Return the [X, Y] coordinate for the center point of the cell that contains the specified text.  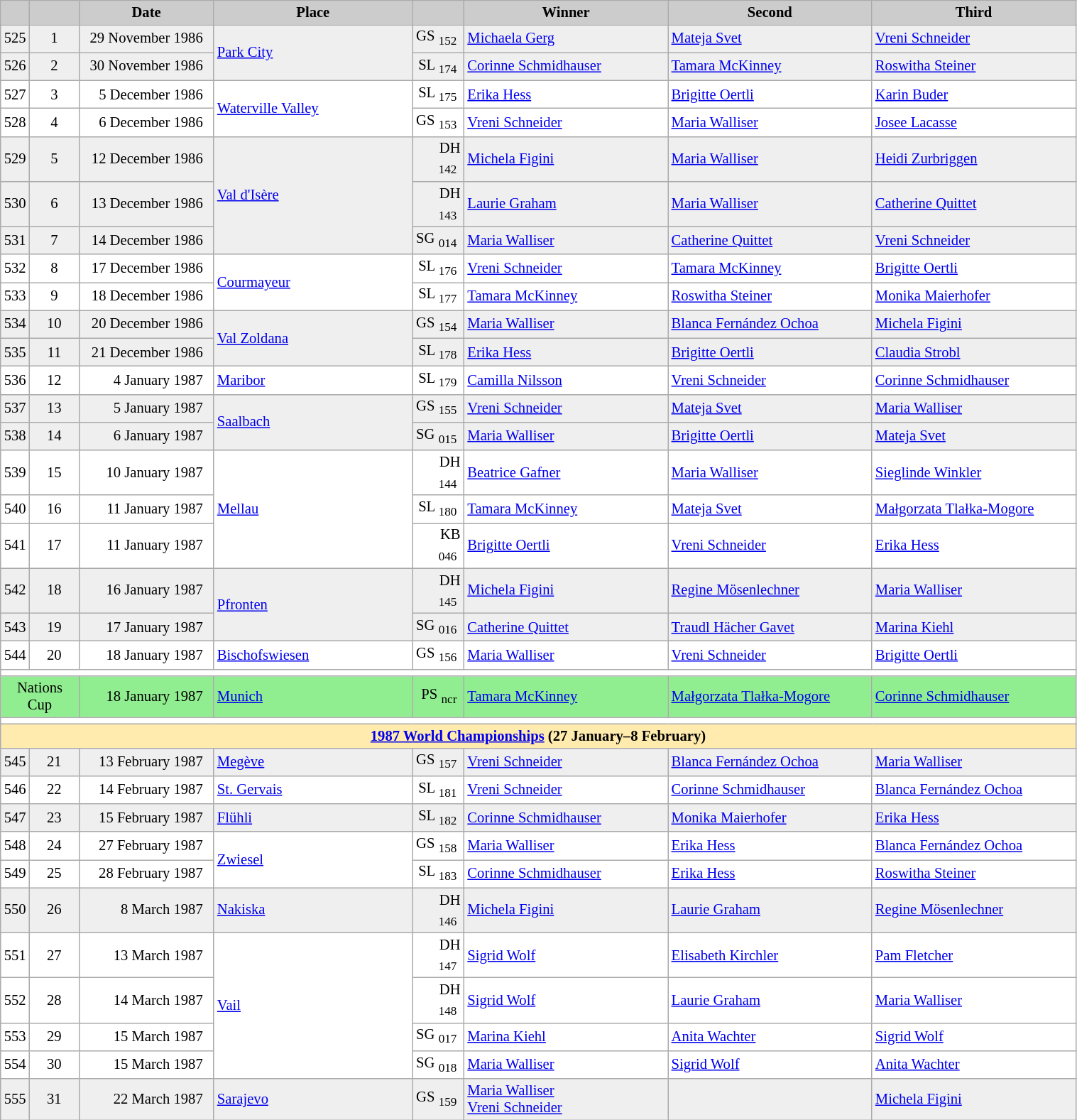
8 March 1987 [146, 910]
Val Zoldana [313, 338]
9 [54, 295]
13 December 1986 [146, 203]
Josee Lacasse [974, 122]
525 [16, 38]
Pam Fletcher [974, 955]
Third [974, 12]
24 [54, 845]
14 [54, 436]
SL 182 [439, 818]
12 December 1986 [146, 159]
13 February 1987 [146, 761]
Claudia Strobl [974, 352]
25 [54, 874]
Nations Cup [40, 697]
546 [16, 790]
PS ncr [439, 697]
St. Gervais [313, 790]
6 [54, 203]
545 [16, 761]
Maria Walliser Vreni Schneider [565, 1099]
534 [16, 324]
553 [16, 1037]
15 [54, 473]
527 [16, 94]
536 [16, 379]
Second [770, 12]
Zwiesel [313, 859]
20 December 1986 [146, 324]
Camilla Nilsson [565, 379]
29 [54, 1037]
555 [16, 1099]
SG 015 [439, 436]
542 [16, 591]
Elisabeth Kirchler [770, 955]
533 [16, 295]
4 [54, 122]
31 [54, 1099]
Saalbach [313, 422]
Bischofswiesen [313, 655]
6 December 1986 [146, 122]
SG 018 [439, 1064]
548 [16, 845]
SL 179 [439, 379]
DH 148 [439, 1000]
30 November 1986 [146, 67]
538 [16, 436]
13 [54, 408]
531 [16, 240]
18 [54, 591]
541 [16, 545]
DH 144 [439, 473]
Sarajevo [313, 1099]
Megève [313, 761]
Traudl Hächer Gavet [770, 626]
540 [16, 509]
539 [16, 473]
28 [54, 1000]
22 March 1987 [146, 1099]
547 [16, 818]
4 January 1987 [146, 379]
552 [16, 1000]
537 [16, 408]
526 [16, 67]
16 January 1987 [146, 591]
SG 014 [439, 240]
SL 176 [439, 268]
17 [54, 545]
12 [54, 379]
SL 178 [439, 352]
29 November 1986 [146, 38]
528 [16, 122]
549 [16, 874]
19 [54, 626]
10 [54, 324]
Val d'Isère [313, 195]
544 [16, 655]
27 [54, 955]
Mellau [313, 509]
14 February 1987 [146, 790]
20 [54, 655]
GS 157 [439, 761]
GS 155 [439, 408]
21 December 1986 [146, 352]
SL 175 [439, 94]
DH 147 [439, 955]
GS 156 [439, 655]
6 January 1987 [146, 436]
21 [54, 761]
GS 154 [439, 324]
GS 158 [439, 845]
Flühli [313, 818]
27 February 1987 [146, 845]
KB 046 [439, 545]
5 January 1987 [146, 408]
SL 180 [439, 509]
530 [16, 203]
1987 World Championships (27 January–8 February) [538, 736]
GS 153 [439, 122]
17 December 1986 [146, 268]
15 February 1987 [146, 818]
11 [54, 352]
Waterville Valley [313, 108]
GS 159 [439, 1099]
Place [313, 12]
535 [16, 352]
22 [54, 790]
2 [54, 67]
DH 142 [439, 159]
532 [16, 268]
13 March 1987 [146, 955]
17 January 1987 [146, 626]
28 February 1987 [146, 874]
26 [54, 910]
10 January 1987 [146, 473]
DH 143 [439, 203]
554 [16, 1064]
1 [54, 38]
GS 152 [439, 38]
Nakiska [313, 910]
Heidi Zurbriggen [974, 159]
5 December 1986 [146, 94]
7 [54, 240]
SL 174 [439, 67]
543 [16, 626]
SL 183 [439, 874]
Park City [313, 53]
SL 177 [439, 295]
3 [54, 94]
Date [146, 12]
SL 181 [439, 790]
Beatrice Gafner [565, 473]
8 [54, 268]
DH 146 [439, 910]
529 [16, 159]
Munich [313, 697]
Karin Buder [974, 94]
30 [54, 1064]
Vail [313, 1006]
18 December 1986 [146, 295]
Michaela Gerg [565, 38]
14 December 1986 [146, 240]
Sieglinde Winkler [974, 473]
SG 016 [439, 626]
Winner [565, 12]
Courmayeur [313, 283]
Pfronten [313, 605]
5 [54, 159]
14 March 1987 [146, 1000]
SG 017 [439, 1037]
16 [54, 509]
Maribor [313, 379]
550 [16, 910]
23 [54, 818]
DH 145 [439, 591]
551 [16, 955]
